From the cell containing the given text, extract its center point as (X, Y) coordinate. 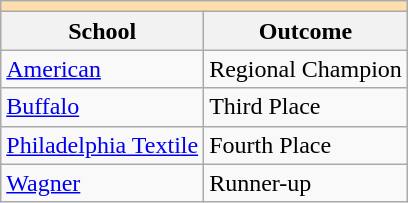
Runner-up (306, 183)
American (102, 69)
Wagner (102, 183)
Philadelphia Textile (102, 145)
Regional Champion (306, 69)
Buffalo (102, 107)
Third Place (306, 107)
Fourth Place (306, 145)
School (102, 31)
Outcome (306, 31)
